Detect which cell encompasses the target text, then output its [X, Y] center coordinate. 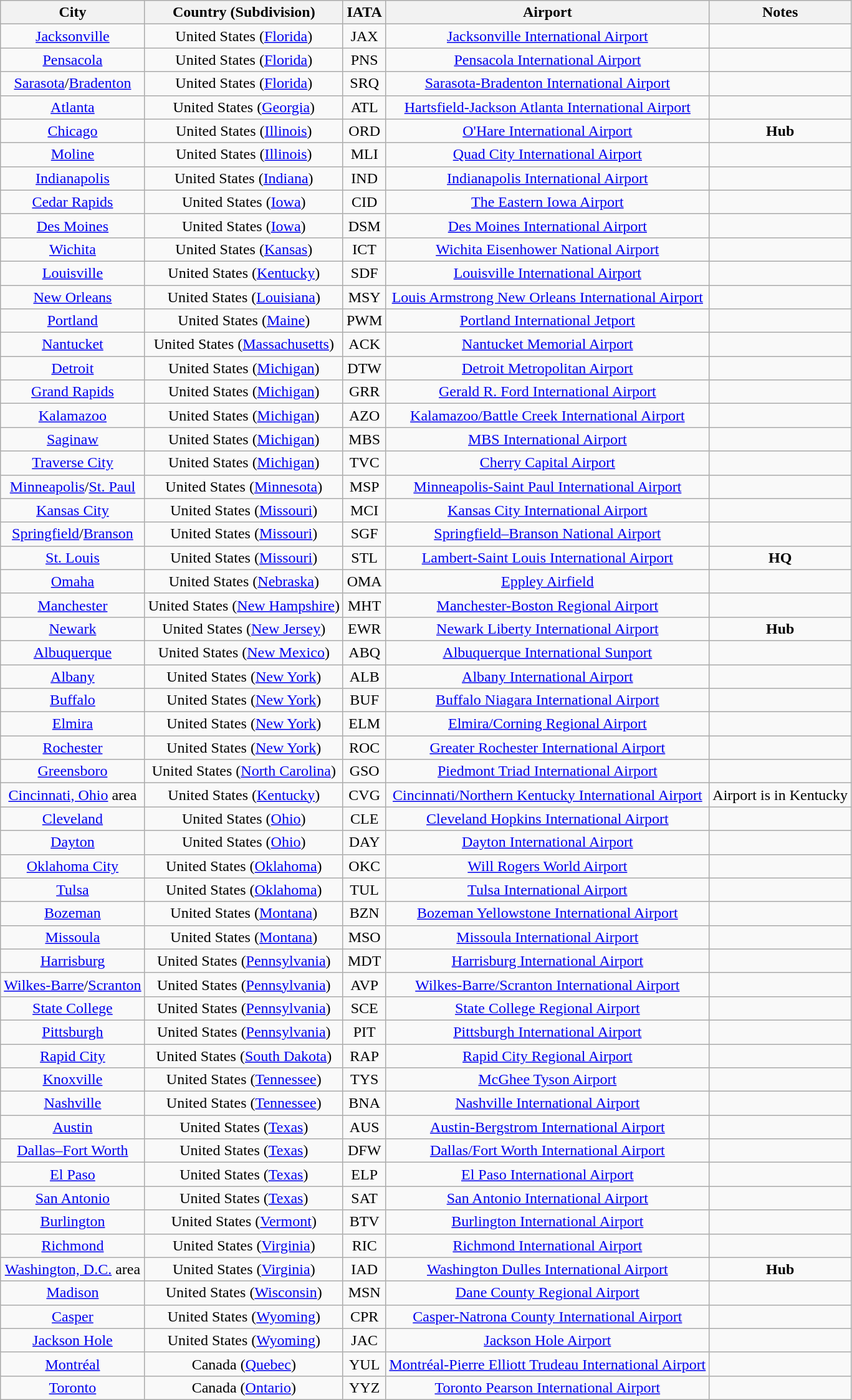
CID [364, 202]
Jacksonville International Airport [547, 36]
MSP [364, 487]
Nantucket [72, 345]
Dayton International Airport [547, 842]
Nantucket Memorial Airport [547, 345]
San Antonio [72, 1198]
PWM [364, 321]
ABQ [364, 652]
Montréal-Pierre Elliott Trudeau International Airport [547, 1364]
United States (Kansas) [244, 249]
Albany [72, 676]
United States (Louisiana) [244, 297]
SCE [364, 1008]
CPR [364, 1317]
ACK [364, 345]
Toronto Pearson International Airport [547, 1388]
OMA [364, 581]
Harrisburg International Airport [547, 961]
Austin [72, 1127]
Jackson Hole Airport [547, 1340]
Oklahoma City [72, 866]
BZN [364, 913]
JAC [364, 1340]
TUL [364, 890]
Pensacola International Airport [547, 60]
Rapid City Regional Airport [547, 1056]
Will Rogers World Airport [547, 866]
MLI [364, 155]
EWR [364, 629]
Albuquerque [72, 652]
United States (Maine) [244, 321]
United States (Minnesota) [244, 487]
Nashville [72, 1103]
DFW [364, 1151]
Burlington [72, 1222]
Jackson Hole [72, 1340]
Portland [72, 321]
Atlanta [72, 107]
HQ [780, 558]
Quad City International Airport [547, 155]
Dallas/Fort Worth International Airport [547, 1151]
Kalamazoo [72, 416]
Greensboro [72, 771]
O'Hare International Airport [547, 131]
Albany International Airport [547, 676]
MDT [364, 961]
Indianapolis [72, 178]
Sarasota-Bradenton International Airport [547, 83]
Rapid City [72, 1056]
Dane County Regional Airport [547, 1293]
TVC [364, 463]
TYS [364, 1080]
MBS [364, 439]
Sarasota/Bradenton [72, 83]
YUL [364, 1364]
Tulsa [72, 890]
City [72, 12]
Toronto [72, 1388]
Hartsfield-Jackson Atlanta International Airport [547, 107]
Cleveland Hopkins International Airport [547, 819]
Dayton [72, 842]
DAY [364, 842]
United States (South Dakota) [244, 1056]
Bozeman [72, 913]
Cherry Capital Airport [547, 463]
SDF [364, 273]
Greater Rochester International Airport [547, 748]
Louis Armstrong New Orleans International Airport [547, 297]
SGF [364, 534]
Austin-Bergstrom International Airport [547, 1127]
ELP [364, 1174]
YYZ [364, 1388]
San Antonio International Airport [547, 1198]
United States (New Jersey) [244, 629]
CLE [364, 819]
Richmond [72, 1245]
IAD [364, 1269]
Kansas City [72, 510]
RAP [364, 1056]
Manchester-Boston Regional Airport [547, 605]
Buffalo [72, 700]
Wichita Eisenhower National Airport [547, 249]
El Paso International Airport [547, 1174]
MCI [364, 510]
MSY [364, 297]
ATL [364, 107]
Elmira/Corning Regional Airport [547, 724]
Manchester [72, 605]
PIT [364, 1032]
Missoula International Airport [547, 937]
Des Moines [72, 226]
McGhee Tyson Airport [547, 1080]
OKC [364, 866]
ELM [364, 724]
Louisville [72, 273]
Bozeman Yellowstone International Airport [547, 913]
Country (Subdivision) [244, 12]
Louisville International Airport [547, 273]
Cincinnati/Northern Kentucky International Airport [547, 795]
Montréal [72, 1364]
Rochester [72, 748]
Pensacola [72, 60]
SRQ [364, 83]
Portland International Jetport [547, 321]
Pittsburgh [72, 1032]
BUF [364, 700]
Moline [72, 155]
Kalamazoo/Battle Creek International Airport [547, 416]
Airport is in Kentucky [780, 795]
Missoula [72, 937]
IND [364, 178]
MSN [364, 1293]
State College [72, 1008]
Madison [72, 1293]
Canada (Ontario) [244, 1388]
Saginaw [72, 439]
Wilkes-Barre/Scranton [72, 984]
United States (Massachusetts) [244, 345]
United States (Wisconsin) [244, 1293]
Cedar Rapids [72, 202]
ROC [364, 748]
Canada (Quebec) [244, 1364]
The Eastern Iowa Airport [547, 202]
Washington, D.C. area [72, 1269]
United States (New Mexico) [244, 652]
Newark Liberty International Airport [547, 629]
Detroit [72, 368]
Washington Dulles International Airport [547, 1269]
United States (Nebraska) [244, 581]
Tulsa International Airport [547, 890]
Des Moines International Airport [547, 226]
Cincinnati, Ohio area [72, 795]
Dallas–Fort Worth [72, 1151]
Gerald R. Ford International Airport [547, 392]
United States (Indiana) [244, 178]
United States (Vermont) [244, 1222]
Buffalo Niagara International Airport [547, 700]
Cleveland [72, 819]
GSO [364, 771]
Richmond International Airport [547, 1245]
Eppley Airfield [547, 581]
CVG [364, 795]
United States (Georgia) [244, 107]
Springfield/Branson [72, 534]
Jacksonville [72, 36]
United States (New Hampshire) [244, 605]
STL [364, 558]
Harrisburg [72, 961]
State College Regional Airport [547, 1008]
MSO [364, 937]
MHT [364, 605]
Albuquerque International Sunport [547, 652]
Newark [72, 629]
Casper [72, 1317]
JAX [364, 36]
MBS International Airport [547, 439]
Wichita [72, 249]
RIC [364, 1245]
Elmira [72, 724]
PNS [364, 60]
Indianapolis International Airport [547, 178]
Traverse City [72, 463]
Grand Rapids [72, 392]
Omaha [72, 581]
Minneapolis-Saint Paul International Airport [547, 487]
Springfield–Branson National Airport [547, 534]
AZO [364, 416]
Lambert-Saint Louis International Airport [547, 558]
Wilkes-Barre/Scranton International Airport [547, 984]
Pittsburgh International Airport [547, 1032]
United States (North Carolina) [244, 771]
SAT [364, 1198]
DSM [364, 226]
Notes [780, 12]
St. Louis [72, 558]
ALB [364, 676]
GRR [364, 392]
Knoxville [72, 1080]
Piedmont Triad International Airport [547, 771]
New Orleans [72, 297]
AVP [364, 984]
Chicago [72, 131]
Detroit Metropolitan Airport [547, 368]
DTW [364, 368]
Airport [547, 12]
ORD [364, 131]
Casper-Natrona County International Airport [547, 1317]
Burlington International Airport [547, 1222]
Minneapolis/St. Paul [72, 487]
AUS [364, 1127]
IATA [364, 12]
BTV [364, 1222]
El Paso [72, 1174]
BNA [364, 1103]
Kansas City International Airport [547, 510]
ICT [364, 249]
Nashville International Airport [547, 1103]
